Extract the (x, y) coordinate from the center of the cell holding the provided text.  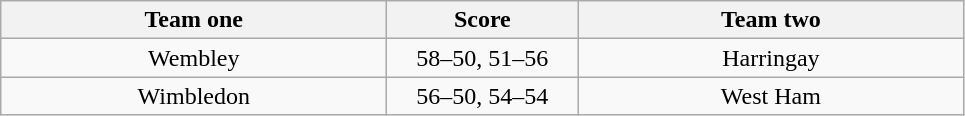
West Ham (771, 96)
Harringay (771, 58)
Wimbledon (194, 96)
Team one (194, 20)
56–50, 54–54 (482, 96)
Wembley (194, 58)
Team two (771, 20)
58–50, 51–56 (482, 58)
Score (482, 20)
